Output the (x, y) coordinate of the center of the cell containing the given text.  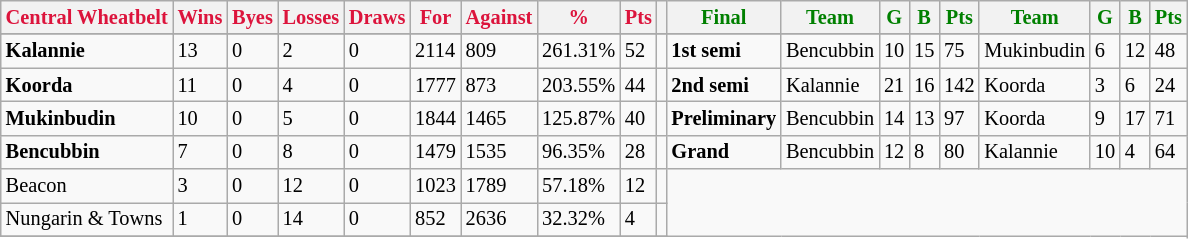
Nungarin & Towns (87, 219)
Final (724, 17)
9 (1105, 118)
Wins (200, 17)
1st semi (724, 51)
852 (435, 219)
80 (959, 152)
203.55% (578, 85)
1023 (435, 186)
Central Wheatbelt (87, 17)
17 (1135, 118)
1777 (435, 85)
1479 (435, 152)
97 (959, 118)
2636 (500, 219)
142 (959, 85)
57.18% (578, 186)
Byes (252, 17)
71 (1168, 118)
809 (500, 51)
873 (500, 85)
261.31% (578, 51)
21 (894, 85)
11 (200, 85)
2nd semi (724, 85)
28 (638, 152)
52 (638, 51)
Draws (377, 17)
75 (959, 51)
125.87% (578, 118)
1 (200, 219)
64 (1168, 152)
Beacon (87, 186)
1465 (500, 118)
2 (311, 51)
1844 (435, 118)
Preliminary (724, 118)
24 (1168, 85)
% (578, 17)
1535 (500, 152)
48 (1168, 51)
40 (638, 118)
Losses (311, 17)
44 (638, 85)
2114 (435, 51)
1789 (500, 186)
7 (200, 152)
Against (500, 17)
Grand (724, 152)
16 (924, 85)
5 (311, 118)
32.32% (578, 219)
96.35% (578, 152)
15 (924, 51)
For (435, 17)
